Search for the cell housing the specified text and yield its (X, Y) center coordinate. 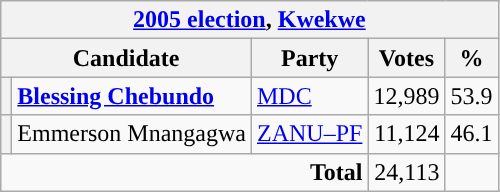
24,113 (406, 172)
11,124 (406, 134)
MDC (309, 96)
Blessing Chebundo (132, 96)
Emmerson Mnangagwa (132, 134)
% (472, 58)
12,989 (406, 96)
2005 election, Kwekwe (250, 20)
46.1 (472, 134)
Total (184, 172)
Party (309, 58)
ZANU–PF (309, 134)
Candidate (126, 58)
Votes (406, 58)
53.9 (472, 96)
